Determine the [X, Y] coordinate at the center of the cell enclosing the given text.  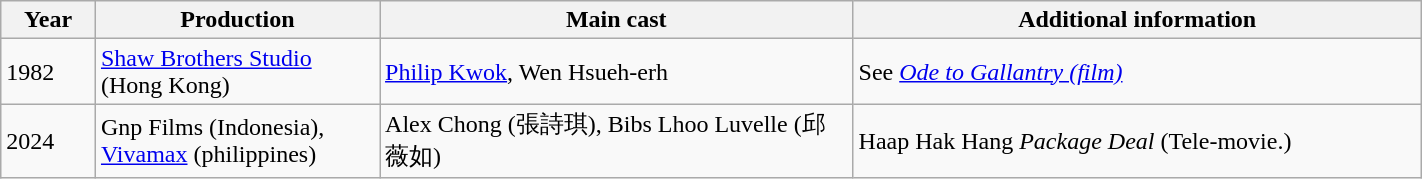
Alex Chong (張詩琪), Bibs Lhoo Luvelle (邱薇如) [617, 141]
Gnp Films (Indonesia), Vivamax (philippines) [237, 141]
Haap Hak Hang Package Deal (Tele-movie.) [1137, 141]
Additional information [1137, 20]
Year [48, 20]
Philip Kwok, Wen Hsueh-erh [617, 72]
Production [237, 20]
Main cast [617, 20]
2024 [48, 141]
Shaw Brothers Studio (Hong Kong) [237, 72]
See Ode to Gallantry (film) [1137, 72]
1982 [48, 72]
